For the text-containing cell, return its midpoint in [X, Y] coordinate format. 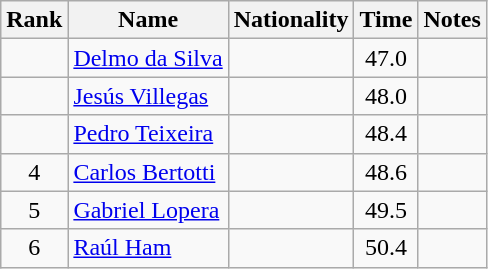
50.4 [386, 248]
Delmo da Silva [148, 58]
5 [34, 210]
48.4 [386, 134]
Pedro Teixeira [148, 134]
Carlos Bertotti [148, 172]
Jesús Villegas [148, 96]
Time [386, 20]
Name [148, 20]
4 [34, 172]
6 [34, 248]
Gabriel Lopera [148, 210]
48.6 [386, 172]
Nationality [291, 20]
49.5 [386, 210]
48.0 [386, 96]
Notes [452, 20]
47.0 [386, 58]
Raúl Ham [148, 248]
Rank [34, 20]
